Capture the cell that displays the provided text and extract its (x, y) central coordinate. 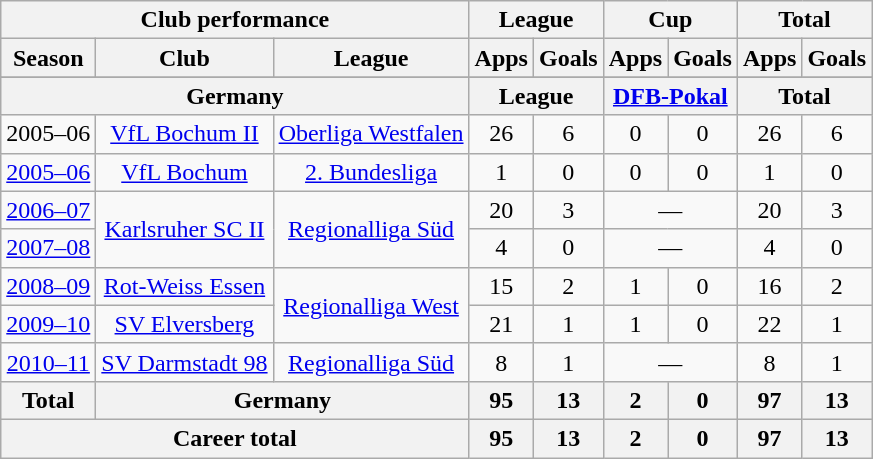
Season (48, 58)
Regionalliga West (371, 305)
VfL Bochum II (184, 134)
2008–09 (48, 286)
Rot-Weiss Essen (184, 286)
2006–07 (48, 210)
Career total (235, 438)
Club (184, 58)
Club performance (235, 20)
15 (501, 286)
21 (501, 324)
SV Darmstadt 98 (184, 362)
22 (769, 324)
Oberliga Westfalen (371, 134)
Karlsruher SC II (184, 229)
2009–10 (48, 324)
16 (769, 286)
Cup (670, 20)
SV Elversberg (184, 324)
VfL Bochum (184, 172)
2007–08 (48, 248)
2010–11 (48, 362)
2. Bundesliga (371, 172)
DFB-Pokal (670, 96)
